Detect which cell encompasses the target text, then output its (x, y) center coordinate. 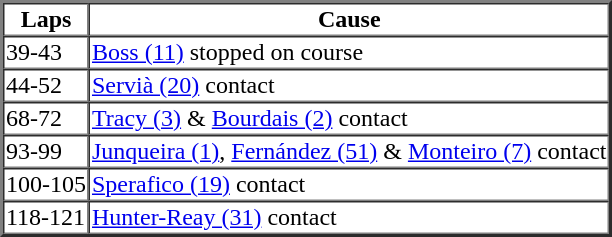
118-121 (46, 218)
44-52 (46, 86)
Hunter-Reay (31) contact (350, 218)
68-72 (46, 118)
Tracy (3) & Bourdais (2) contact (350, 118)
Boss (11) stopped on course (350, 52)
39-43 (46, 52)
Laps (46, 20)
100-105 (46, 184)
Sperafico (19) contact (350, 184)
Servià (20) contact (350, 86)
Junqueira (1), Fernández (51) & Monteiro (7) contact (350, 152)
Cause (350, 20)
93-99 (46, 152)
